Locate the cell with the specified text and output its [X, Y] center coordinate. 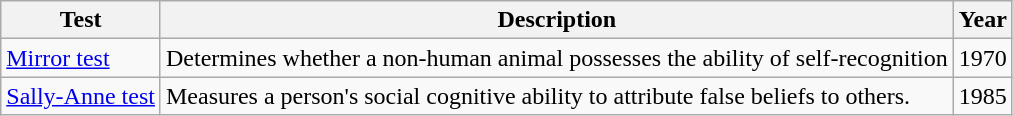
Mirror test [81, 58]
1970 [982, 58]
Description [556, 20]
Measures a person's social cognitive ability to attribute false beliefs to others. [556, 96]
Sally-Anne test [81, 96]
Determines whether a non-human animal possesses the ability of self-recognition [556, 58]
Year [982, 20]
Test [81, 20]
1985 [982, 96]
